From the cell containing the given text, extract its center point as (X, Y) coordinate. 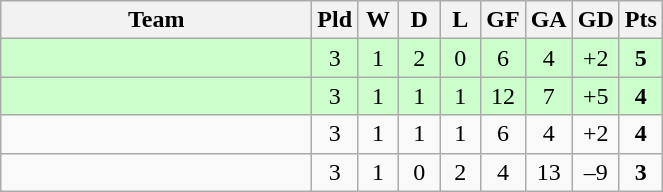
–9 (596, 172)
Team (156, 20)
13 (548, 172)
GF (503, 20)
5 (640, 58)
7 (548, 96)
12 (503, 96)
GA (548, 20)
GD (596, 20)
W (378, 20)
Pld (335, 20)
+5 (596, 96)
Pts (640, 20)
L (460, 20)
D (420, 20)
